Detect which cell encompasses the target text, then output its [x, y] center coordinate. 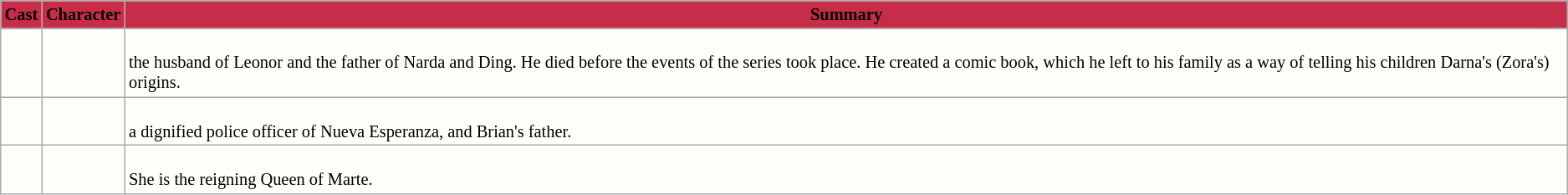
Cast [22, 14]
Character [84, 14]
Summary [846, 14]
a dignified police officer of Nueva Esperanza, and Brian's father. [846, 121]
She is the reigning Queen of Marte. [846, 169]
